Return (X, Y) of the center of cell containing provided text 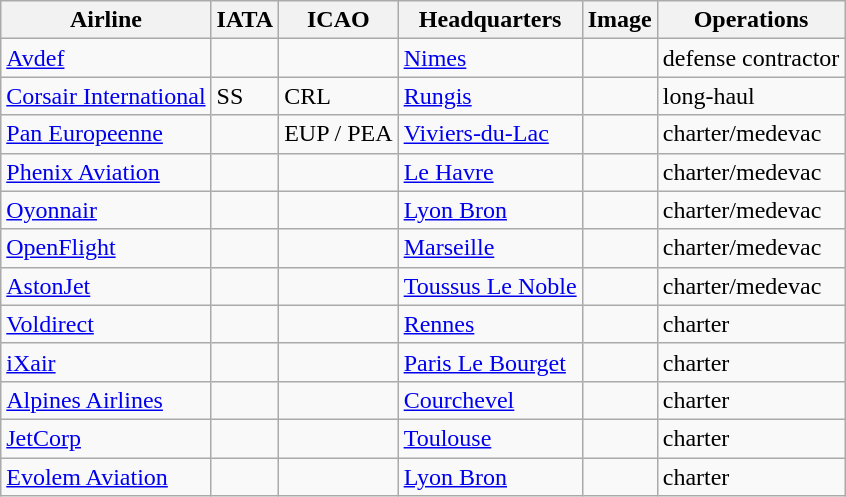
Rungis (490, 96)
AstonJet (106, 286)
Le Havre (490, 172)
Phenix Aviation (106, 172)
Evolem Aviation (106, 477)
OpenFlight (106, 248)
JetCorp (106, 438)
ICAO (339, 20)
Pan Europeenne (106, 134)
Toulouse (490, 438)
Alpines Airlines (106, 400)
Image (620, 20)
Viviers-du-Lac (490, 134)
SS (245, 96)
Headquarters (490, 20)
Courchevel (490, 400)
Avdef (106, 58)
Voldirect (106, 324)
Airline (106, 20)
IATA (245, 20)
Nimes (490, 58)
Rennes (490, 324)
EUP / PEA (339, 134)
Operations (751, 20)
Toussus Le Noble (490, 286)
Marseille (490, 248)
defense contractor (751, 58)
long-haul (751, 96)
Paris Le Bourget (490, 362)
Oyonnair (106, 210)
Corsair International (106, 96)
CRL (339, 96)
iXair (106, 362)
